Output the (X, Y) coordinate of the center of the cell containing the given text.  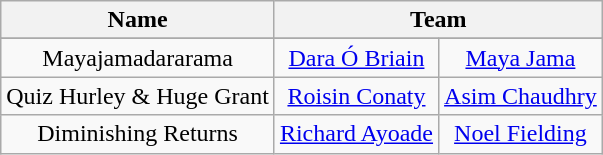
Team (438, 20)
Roisin Conaty (356, 96)
Name (138, 20)
Maya Jama (521, 58)
Noel Fielding (521, 134)
Quiz Hurley & Huge Grant (138, 96)
Mayajamadararama (138, 58)
Asim Chaudhry (521, 96)
Richard Ayoade (356, 134)
Dara Ó Briain (356, 58)
Diminishing Returns (138, 134)
